Return the (X, Y) coordinate for the center point of the cell that contains the specified text.  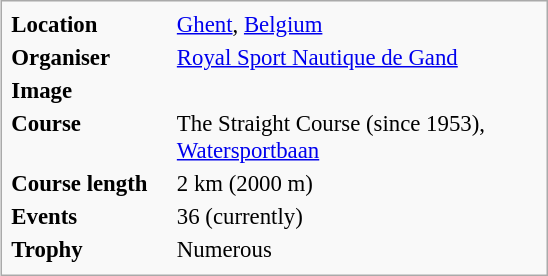
Course (91, 136)
Location (91, 24)
Trophy (91, 249)
Royal Sport Nautique de Gand (357, 57)
Ghent, Belgium (357, 24)
Course length (91, 183)
2 km (2000 m) (357, 183)
Events (91, 216)
Numerous (357, 249)
The Straight Course (since 1953),Watersportbaan (357, 136)
Organiser (91, 57)
36 (currently) (357, 216)
Image (91, 90)
